Identify which cell holds the provided text, then report its [X, Y] central coordinate. 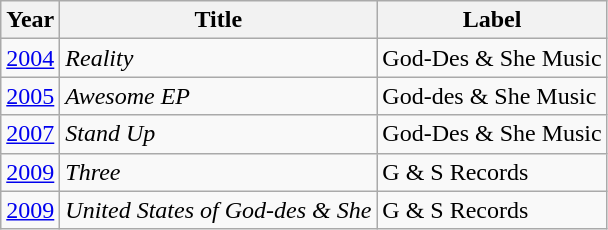
Title [218, 20]
2004 [30, 58]
2007 [30, 134]
2005 [30, 96]
Reality [218, 58]
Awesome EP [218, 96]
Three [218, 172]
United States of God-des & She [218, 210]
God-des & She Music [492, 96]
Label [492, 20]
Year [30, 20]
Stand Up [218, 134]
